Return [x, y] of the center of cell containing provided text 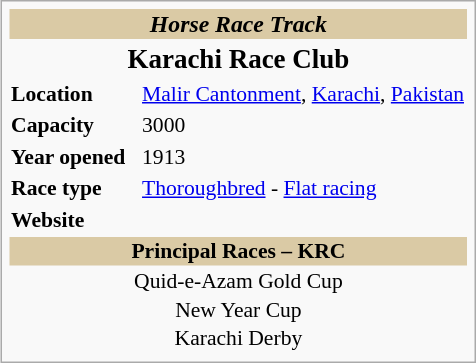
Horse Race Track [239, 24]
Year opened [74, 156]
Quid-e-Azam Gold Cup [239, 281]
3000 [304, 125]
Location [74, 93]
Malir Cantonment, Karachi, Pakistan [304, 93]
Website [74, 219]
Karachi Race Club [239, 59]
Karachi Derby [239, 338]
Capacity [74, 125]
Principal Races – KRC [239, 251]
1913 [304, 156]
Race type [74, 188]
Thoroughbred - Flat racing [304, 188]
New Year Cup [239, 310]
